For the text-containing cell, return its midpoint in [X, Y] coordinate format. 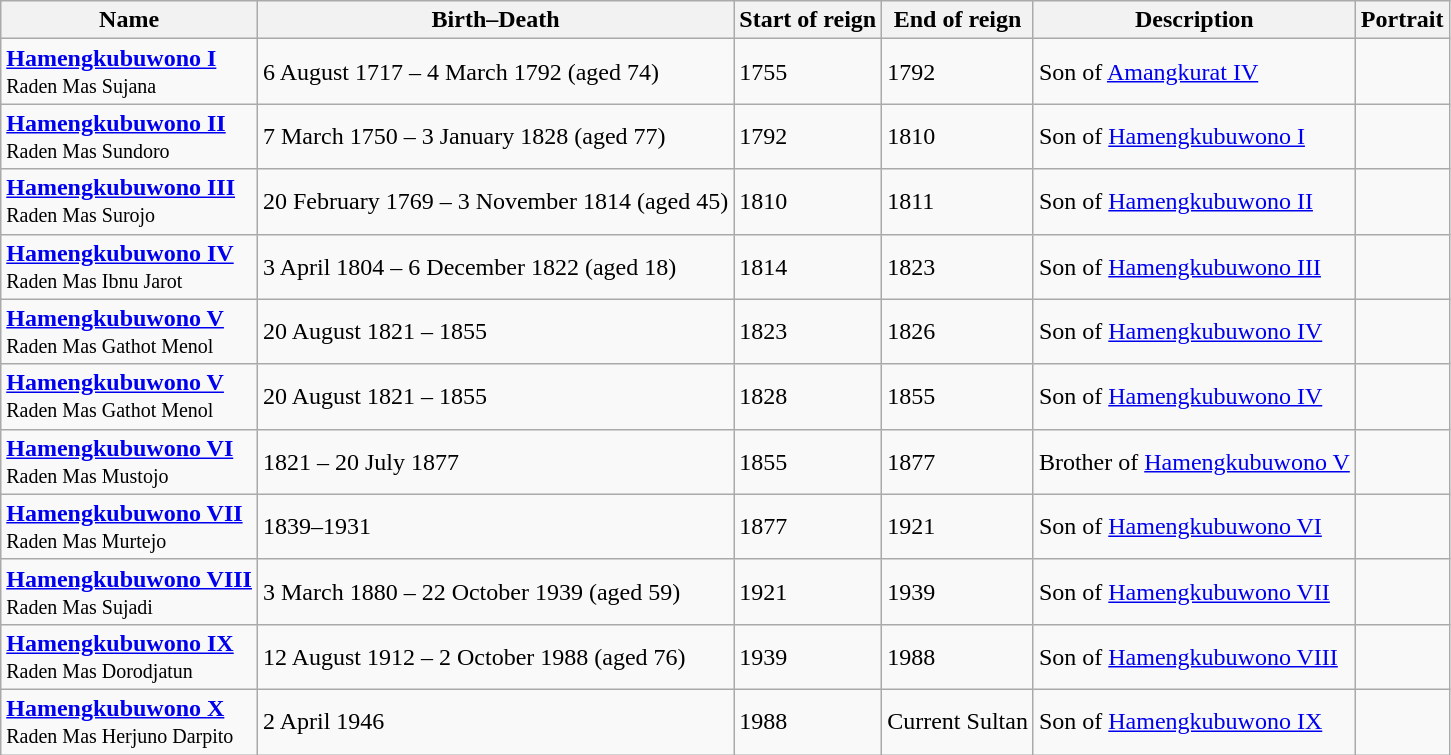
Son of Hamengkubuwono II [1194, 202]
1839–1931 [495, 526]
End of reign [958, 20]
Hamengkubuwono XRaden Mas Herjuno Darpito [130, 722]
1821 – 20 July 1877 [495, 462]
Start of reign [808, 20]
Brother of Hamengkubuwono V [1194, 462]
Hamengkubuwono IRaden Mas Sujana [130, 72]
1811 [958, 202]
20 February 1769 – 3 November 1814 (aged 45) [495, 202]
Birth–Death [495, 20]
Hamengkubuwono IXRaden Mas Dorodjatun [130, 656]
Son of Hamengkubuwono VI [1194, 526]
Name [130, 20]
Son of Amangkurat IV [1194, 72]
1755 [808, 72]
2 April 1946 [495, 722]
Son of Hamengkubuwono I [1194, 136]
7 March 1750 – 3 January 1828 (aged 77) [495, 136]
Hamengkubuwono VIIRaden Mas Murtejo [130, 526]
3 April 1804 – 6 December 1822 (aged 18) [495, 266]
Hamengkubuwono VIRaden Mas Mustojo [130, 462]
3 March 1880 – 22 October 1939 (aged 59) [495, 592]
Son of Hamengkubuwono VII [1194, 592]
Son of Hamengkubuwono III [1194, 266]
Son of Hamengkubuwono IX [1194, 722]
Hamengkubuwono IIRaden Mas Sundoro [130, 136]
1828 [808, 396]
Hamengkubuwono VIIIRaden Mas Sujadi [130, 592]
Description [1194, 20]
Portrait [1402, 20]
Current Sultan [958, 722]
1826 [958, 332]
Hamengkubuwono IVRaden Mas Ibnu Jarot [130, 266]
6 August 1717 – 4 March 1792 (aged 74) [495, 72]
Son of Hamengkubuwono VIII [1194, 656]
12 August 1912 – 2 October 1988 (aged 76) [495, 656]
1814 [808, 266]
Hamengkubuwono IIIRaden Mas Surojo [130, 202]
